Output the (x, y) coordinate of the center of the cell containing the given text.  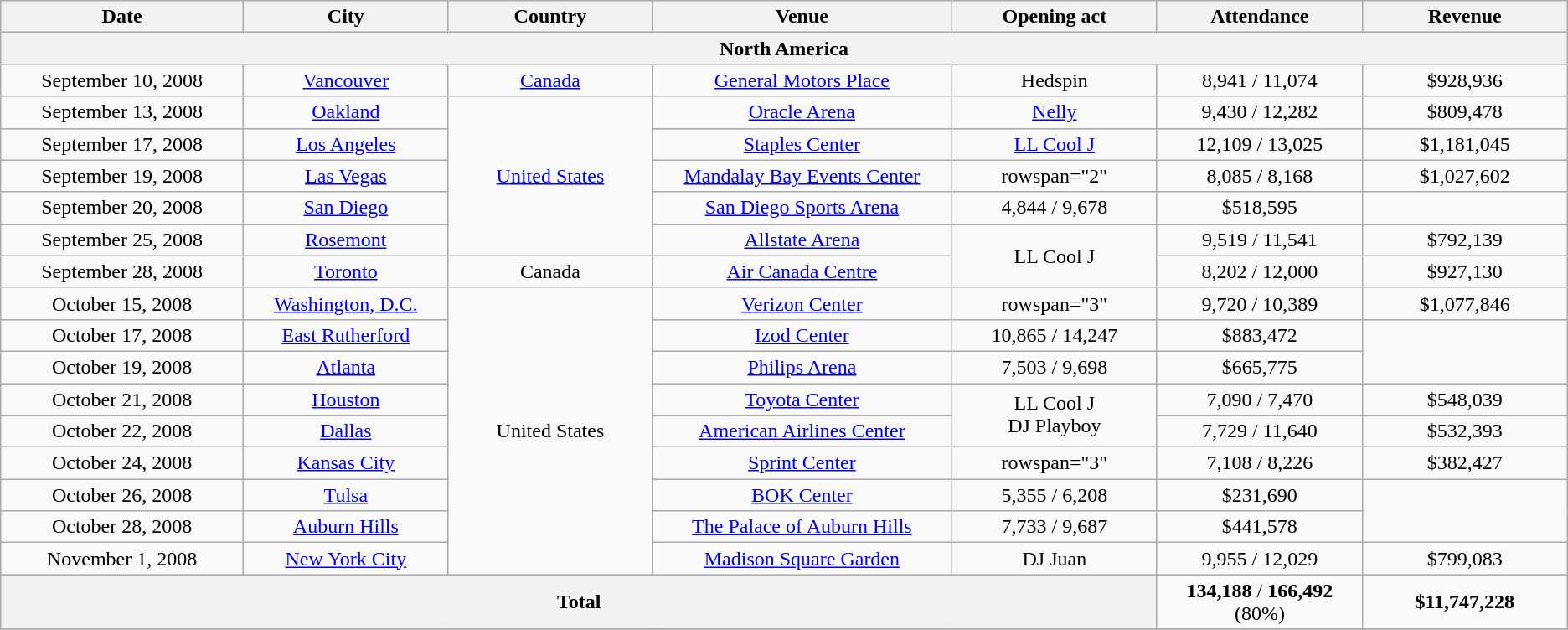
LL Cool JDJ Playboy (1054, 416)
Mandalay Bay Events Center (802, 176)
$11,747,228 (1464, 602)
September 20, 2008 (122, 208)
$927,130 (1464, 271)
September 13, 2008 (122, 112)
$928,936 (1464, 80)
7,503 / 9,698 (1054, 367)
New York City (345, 559)
8,202 / 12,000 (1260, 271)
Dallas (345, 431)
7,108 / 8,226 (1260, 463)
$799,083 (1464, 559)
9,430 / 12,282 (1260, 112)
7,733 / 9,687 (1054, 527)
Kansas City (345, 463)
$1,027,602 (1464, 176)
Auburn Hills (345, 527)
Opening act (1054, 17)
$792,139 (1464, 240)
September 28, 2008 (122, 271)
rowspan="2" (1054, 176)
$1,181,045 (1464, 144)
8,941 / 11,074 (1260, 80)
$518,595 (1260, 208)
4,844 / 9,678 (1054, 208)
Las Vegas (345, 176)
Country (549, 17)
5,355 / 6,208 (1054, 495)
8,085 / 8,168 (1260, 176)
October 17, 2008 (122, 335)
$883,472 (1260, 335)
Washington, D.C. (345, 303)
$382,427 (1464, 463)
9,519 / 11,541 (1260, 240)
Toyota Center (802, 400)
October 15, 2008 (122, 303)
September 19, 2008 (122, 176)
DJ Juan (1054, 559)
Venue (802, 17)
12,109 / 13,025 (1260, 144)
Allstate Arena (802, 240)
October 22, 2008 (122, 431)
$809,478 (1464, 112)
November 1, 2008 (122, 559)
Hedspin (1054, 80)
Atlanta (345, 367)
San Diego Sports Arena (802, 208)
$532,393 (1464, 431)
Sprint Center (802, 463)
$231,690 (1260, 495)
September 17, 2008 (122, 144)
$1,077,846 (1464, 303)
General Motors Place (802, 80)
$548,039 (1464, 400)
Madison Square Garden (802, 559)
Revenue (1464, 17)
134,188 / 166,492 (80%) (1260, 602)
North America (784, 49)
Air Canada Centre (802, 271)
September 10, 2008 (122, 80)
9,720 / 10,389 (1260, 303)
October 19, 2008 (122, 367)
Oracle Arena (802, 112)
Philips Arena (802, 367)
The Palace of Auburn Hills (802, 527)
Los Angeles (345, 144)
Total (580, 602)
American Airlines Center (802, 431)
Staples Center (802, 144)
San Diego (345, 208)
Tulsa (345, 495)
$441,578 (1260, 527)
7,729 / 11,640 (1260, 431)
Vancouver (345, 80)
September 25, 2008 (122, 240)
Nelly (1054, 112)
Izod Center (802, 335)
October 26, 2008 (122, 495)
City (345, 17)
Rosemont (345, 240)
10,865 / 14,247 (1054, 335)
East Rutherford (345, 335)
Toronto (345, 271)
October 28, 2008 (122, 527)
Date (122, 17)
$665,775 (1260, 367)
Oakland (345, 112)
9,955 / 12,029 (1260, 559)
BOK Center (802, 495)
Verizon Center (802, 303)
7,090 / 7,470 (1260, 400)
Houston (345, 400)
October 21, 2008 (122, 400)
Attendance (1260, 17)
October 24, 2008 (122, 463)
